Extract the (X, Y) coordinate from the center of the cell holding the provided text.  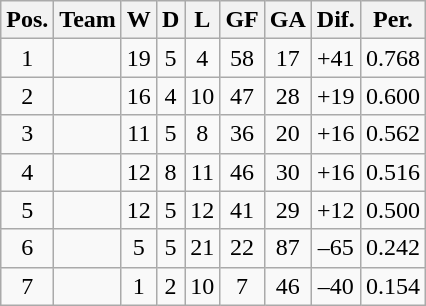
30 (288, 172)
0.562 (392, 134)
0.500 (392, 210)
87 (288, 248)
21 (202, 248)
58 (242, 58)
D (170, 20)
+12 (336, 210)
–65 (336, 248)
47 (242, 96)
16 (138, 96)
17 (288, 58)
0.768 (392, 58)
28 (288, 96)
29 (288, 210)
41 (242, 210)
36 (242, 134)
Per. (392, 20)
0.242 (392, 248)
–40 (336, 286)
19 (138, 58)
+41 (336, 58)
+19 (336, 96)
Dif. (336, 20)
GF (242, 20)
GA (288, 20)
22 (242, 248)
0.516 (392, 172)
Pos. (28, 20)
L (202, 20)
20 (288, 134)
6 (28, 248)
3 (28, 134)
W (138, 20)
Team (88, 20)
0.154 (392, 286)
0.600 (392, 96)
